For the text-containing cell, return its midpoint in (x, y) coordinate format. 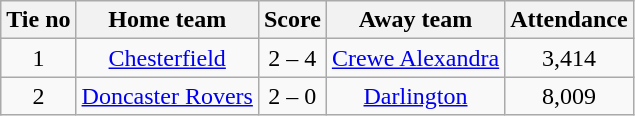
Attendance (569, 20)
2 – 4 (292, 58)
2 (38, 96)
Tie no (38, 20)
1 (38, 58)
2 – 0 (292, 96)
8,009 (569, 96)
Home team (167, 20)
Darlington (415, 96)
Doncaster Rovers (167, 96)
Crewe Alexandra (415, 58)
Score (292, 20)
Away team (415, 20)
3,414 (569, 58)
Chesterfield (167, 58)
